Identify which cell holds the provided text, then report its [x, y] central coordinate. 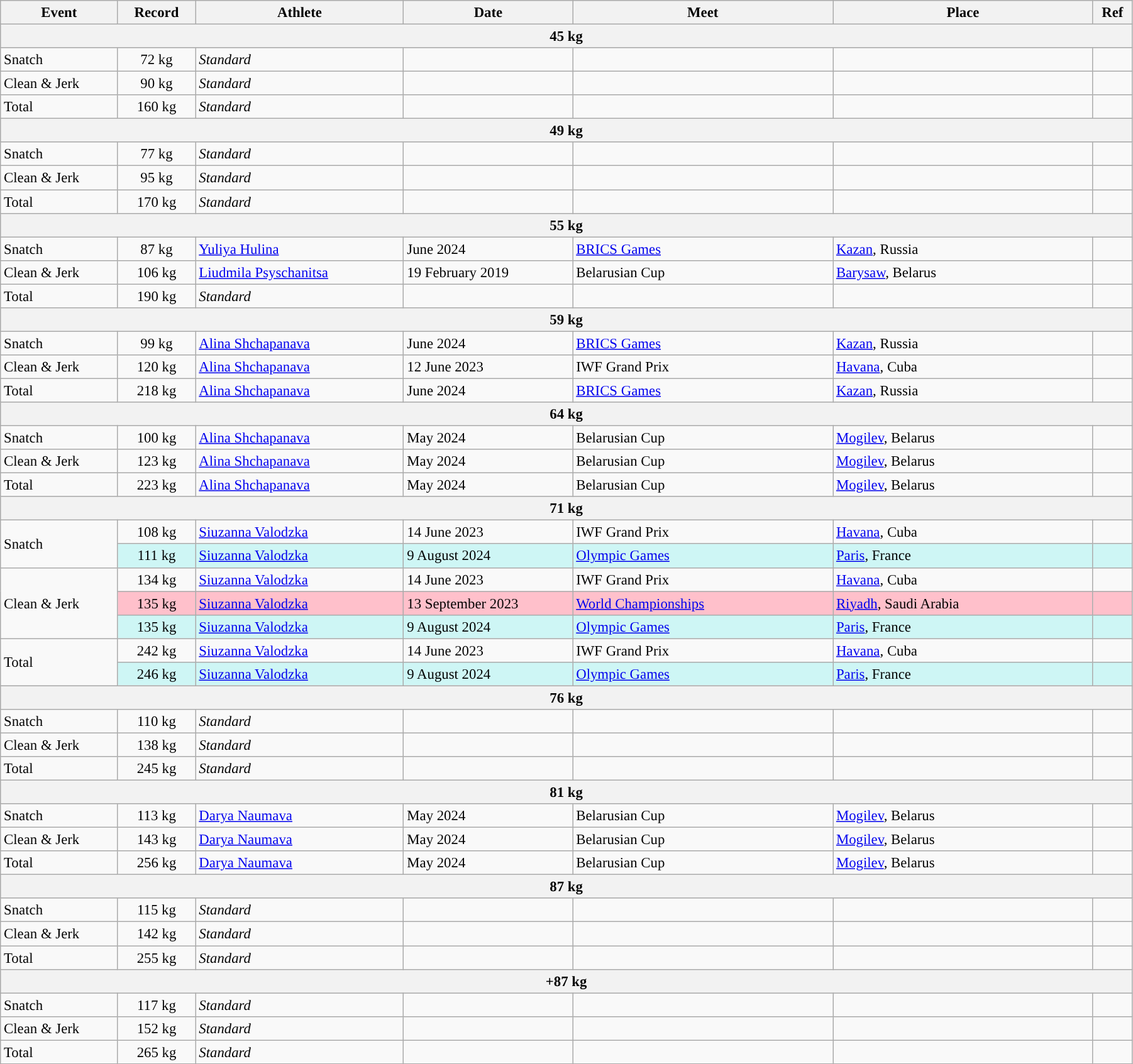
134 kg [157, 579]
81 kg [566, 793]
106 kg [157, 272]
Riyadh, Saudi Arabia [963, 603]
246 kg [157, 674]
265 kg [157, 1052]
Meet [703, 13]
72 kg [157, 60]
190 kg [157, 296]
13 September 2023 [488, 603]
World Championships [703, 603]
152 kg [157, 1028]
Place [963, 13]
64 kg [566, 414]
143 kg [157, 840]
Date [488, 13]
115 kg [157, 911]
Athlete [299, 13]
142 kg [157, 934]
59 kg [566, 320]
138 kg [157, 745]
110 kg [157, 721]
242 kg [157, 650]
111 kg [157, 556]
45 kg [566, 36]
49 kg [566, 131]
113 kg [157, 816]
223 kg [157, 485]
120 kg [157, 367]
Liudmila Psyschanitsa [299, 272]
255 kg [157, 958]
123 kg [157, 461]
256 kg [157, 863]
+87 kg [566, 981]
90 kg [157, 84]
12 June 2023 [488, 367]
Event [59, 13]
Barysaw, Belarus [963, 272]
108 kg [157, 532]
160 kg [157, 107]
218 kg [157, 390]
55 kg [566, 225]
71 kg [566, 508]
99 kg [157, 343]
245 kg [157, 769]
Yuliya Hulina [299, 249]
Ref [1112, 13]
76 kg [566, 698]
19 February 2019 [488, 272]
117 kg [157, 1005]
100 kg [157, 438]
Record [157, 13]
95 kg [157, 178]
77 kg [157, 154]
170 kg [157, 202]
